Output the (x, y) coordinate of the center of the cell containing the given text.  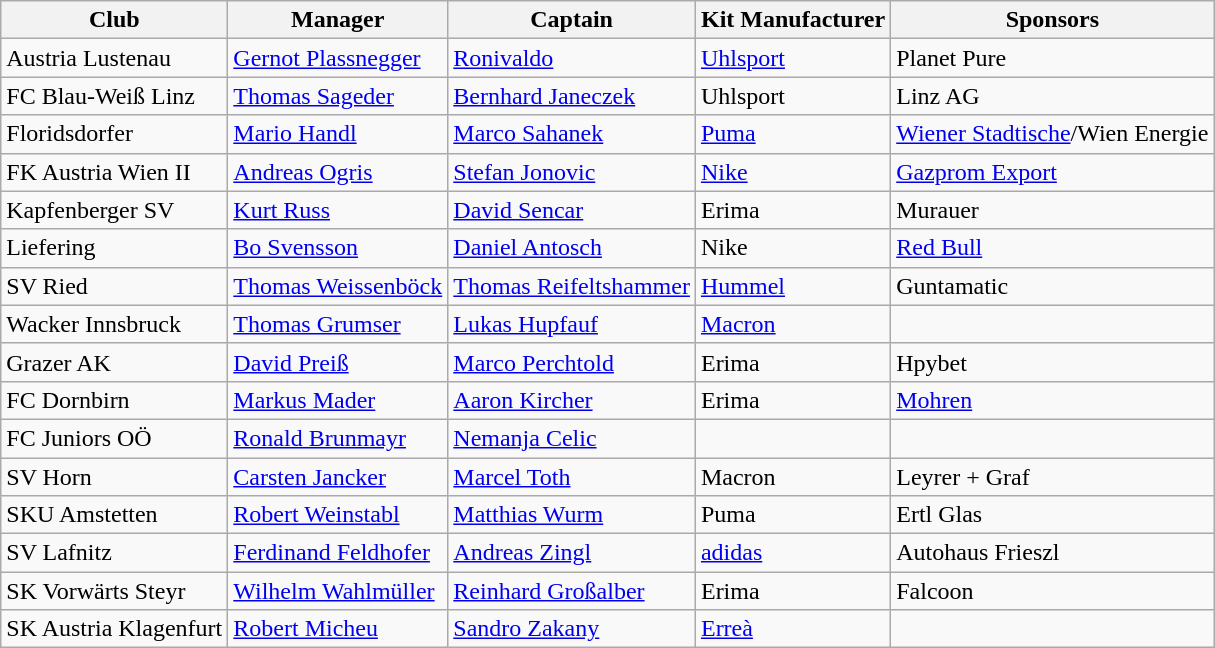
Grazer AK (114, 362)
Markus Mader (338, 400)
SV Ried (114, 286)
Thomas Grumser (338, 324)
Sponsors (1052, 20)
Guntamatic (1052, 286)
Mario Handl (338, 134)
Daniel Antosch (572, 248)
Erreà (792, 629)
Aaron Kircher (572, 400)
Kapfenberger SV (114, 210)
FK Austria Wien II (114, 172)
Robert Weinstabl (338, 515)
David Preiß (338, 362)
FC Juniors OÖ (114, 438)
Red Bull (1052, 248)
Kit Manufacturer (792, 20)
Austria Lustenau (114, 58)
Kurt Russ (338, 210)
FC Blau-Weiß Linz (114, 96)
Wiener Stadtische/Wien Energie (1052, 134)
FC Dornbirn (114, 400)
Thomas Weissenböck (338, 286)
Ertl Glas (1052, 515)
Club (114, 20)
Gernot Plassnegger (338, 58)
Hpybet (1052, 362)
Sandro Zakany (572, 629)
Autohaus Frieszl (1052, 553)
Marco Sahanek (572, 134)
Ferdinand Feldhofer (338, 553)
Hummel (792, 286)
Nemanja Celic (572, 438)
Ronald Brunmayr (338, 438)
Captain (572, 20)
SV Lafnitz (114, 553)
Carsten Jancker (338, 477)
Planet Pure (1052, 58)
SK Vorwärts Steyr (114, 591)
Thomas Reifeltshammer (572, 286)
Stefan Jonovic (572, 172)
Liefering (114, 248)
Manager (338, 20)
Mohren (1052, 400)
Lukas Hupfauf (572, 324)
Robert Micheu (338, 629)
adidas (792, 553)
Wacker Innsbruck (114, 324)
SKU Amstetten (114, 515)
Marcel Toth (572, 477)
Ronivaldo (572, 58)
SK Austria Klagenfurt (114, 629)
Bo Svensson (338, 248)
Reinhard Großalber (572, 591)
Andreas Zingl (572, 553)
Falcoon (1052, 591)
Wilhelm Wahlmüller (338, 591)
Murauer (1052, 210)
SV Horn (114, 477)
Leyrer + Graf (1052, 477)
Gazprom Export (1052, 172)
Andreas Ogris (338, 172)
Matthias Wurm (572, 515)
Thomas Sageder (338, 96)
Marco Perchtold (572, 362)
Bernhard Janeczek (572, 96)
Linz AG (1052, 96)
Floridsdorfer (114, 134)
David Sencar (572, 210)
